Find where the given text appears and provide that cell's center as [X, Y] coordinate. 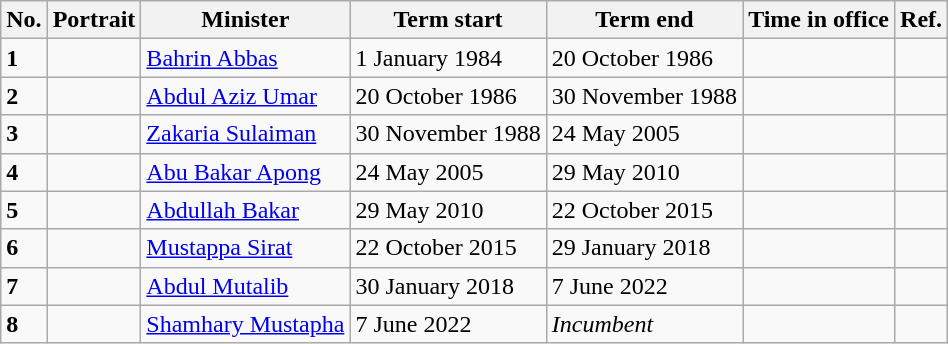
Ref. [922, 20]
3 [24, 134]
Zakaria Sulaiman [246, 134]
1 January 1984 [448, 58]
Bahrin Abbas [246, 58]
Abu Bakar Apong [246, 172]
Incumbent [644, 324]
Abdul Aziz Umar [246, 96]
Mustappa Sirat [246, 248]
No. [24, 20]
7 [24, 286]
6 [24, 248]
Shamhary Mustapha [246, 324]
Abdullah Bakar [246, 210]
1 [24, 58]
2 [24, 96]
5 [24, 210]
8 [24, 324]
29 January 2018 [644, 248]
Term start [448, 20]
30 January 2018 [448, 286]
Time in office [819, 20]
4 [24, 172]
Abdul Mutalib [246, 286]
Minister [246, 20]
Portrait [94, 20]
Term end [644, 20]
